Determine the [x, y] coordinate at the center of the cell enclosing the given text.  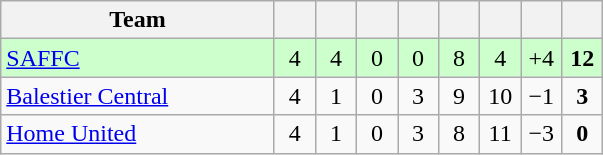
+4 [542, 58]
12 [582, 58]
Balestier Central [138, 96]
Team [138, 20]
−1 [542, 96]
11 [500, 134]
SAFFC [138, 58]
Home United [138, 134]
9 [460, 96]
10 [500, 96]
−3 [542, 134]
